Output the (x, y) coordinate of the center of the cell containing the given text.  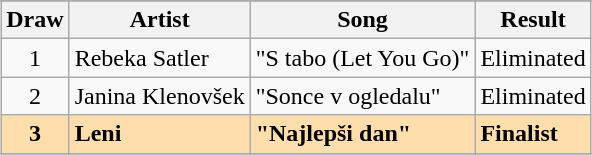
Janina Klenovšek (160, 96)
Song (362, 20)
"Najlepši dan" (362, 134)
Finalist (533, 134)
"S tabo (Let You Go)" (362, 58)
Rebeka Satler (160, 58)
Result (533, 20)
Draw (35, 20)
Artist (160, 20)
"Sonce v ogledalu" (362, 96)
1 (35, 58)
3 (35, 134)
Leni (160, 134)
2 (35, 96)
